For the text-containing cell, return its midpoint in (X, Y) coordinate format. 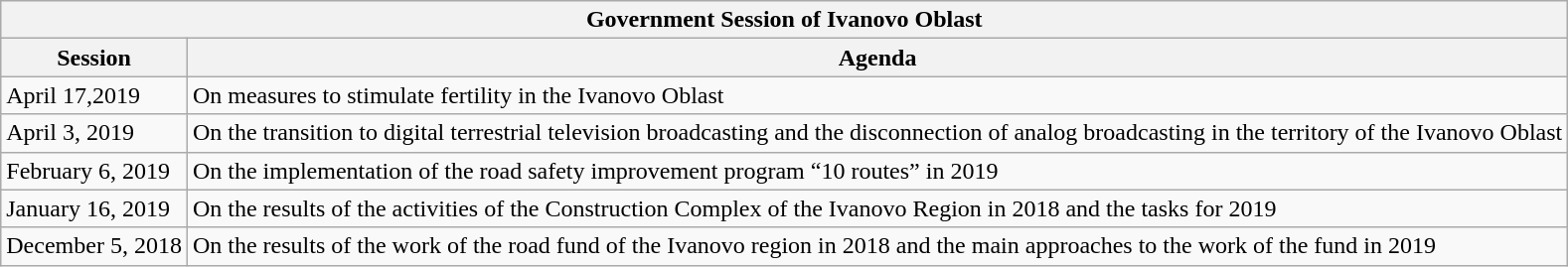
On measures to stimulate fertility in the Ivanovo Oblast (876, 95)
February 6, 2019 (94, 171)
On the transition to digital terrestrial television broadcasting and the disconnection of analog broadcasting in the territory of the Ivanovo Oblast (876, 133)
Government Session of Ivanovo Oblast (785, 20)
On the results of the work of the road fund of the Ivanovo region in 2018 and the main approaches to the work of the fund in 2019 (876, 246)
December 5, 2018 (94, 246)
On the implementation of the road safety improvement program “10 routes” in 2019 (876, 171)
January 16, 2019 (94, 208)
April 3, 2019 (94, 133)
Session (94, 58)
Agenda (876, 58)
April 17,2019 (94, 95)
On the results of the activities of the Construction Complex of the Ivanovo Region in 2018 and the tasks for 2019 (876, 208)
